For the text-containing cell, return its midpoint in [x, y] coordinate format. 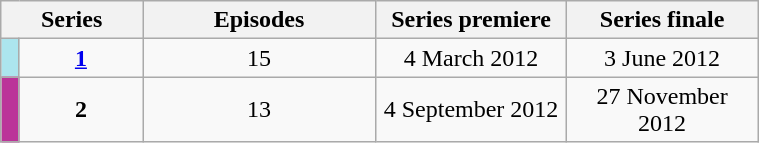
13 [258, 110]
2 [80, 110]
4 September 2012 [472, 110]
1 [80, 58]
Series finale [662, 20]
3 June 2012 [662, 58]
Series premiere [472, 20]
27 November 2012 [662, 110]
Episodes [258, 20]
15 [258, 58]
4 March 2012 [472, 58]
Series [72, 20]
